Identify which cell holds the provided text, then report its [x, y] central coordinate. 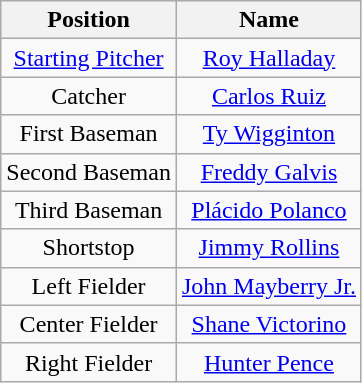
Roy Halladay [268, 58]
Second Baseman [89, 172]
Ty Wigginton [268, 134]
Carlos Ruiz [268, 96]
Freddy Galvis [268, 172]
Name [268, 20]
Right Fielder [89, 362]
John Mayberry Jr. [268, 286]
Starting Pitcher [89, 58]
Shane Victorino [268, 324]
Shortstop [89, 248]
Center Fielder [89, 324]
Left Fielder [89, 286]
Position [89, 20]
Plácido Polanco [268, 210]
Catcher [89, 96]
Jimmy Rollins [268, 248]
First Baseman [89, 134]
Hunter Pence [268, 362]
Third Baseman [89, 210]
